Capture the cell that displays the provided text and extract its (x, y) central coordinate. 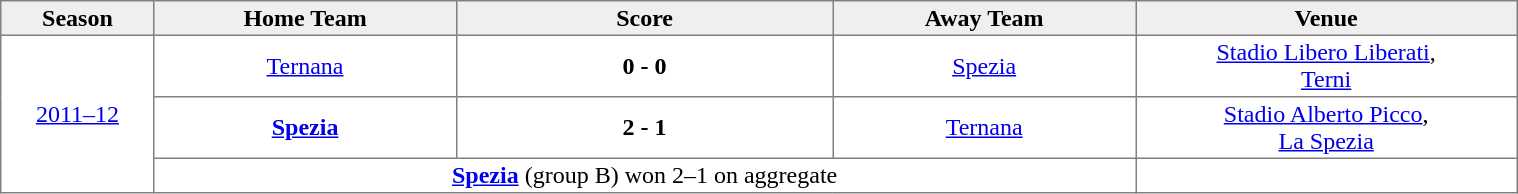
Home Team (306, 18)
Spezia (group B) won 2–1 on aggregate (645, 175)
Season (77, 18)
Stadio Libero Liberati,Terni (1326, 66)
Score (645, 18)
2 - 1 (645, 128)
Stadio Alberto Picco,La Spezia (1326, 128)
0 - 0 (645, 66)
Away Team (984, 18)
Venue (1326, 18)
2011–12 (77, 114)
